Detect which cell encompasses the target text, then output its (x, y) center coordinate. 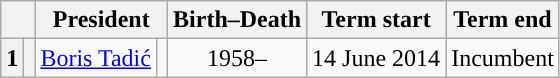
Birth–Death (238, 20)
Boris Tadić (96, 58)
14 June 2014 (376, 58)
Term start (376, 20)
President (102, 20)
Incumbent (503, 58)
1 (12, 58)
Term end (503, 20)
1958– (238, 58)
